Search for the cell housing the specified text and yield its (x, y) center coordinate. 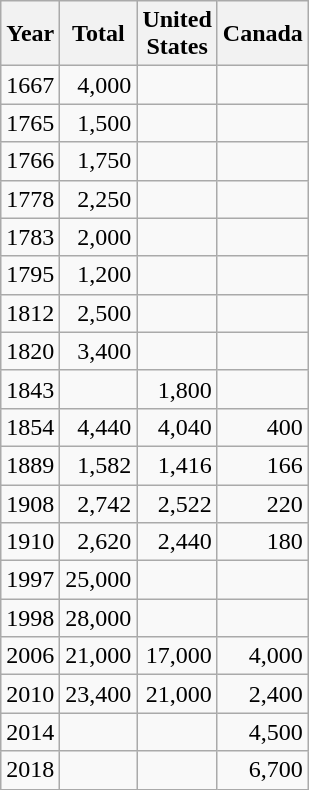
400 (262, 427)
2,500 (98, 313)
6,700 (262, 770)
1997 (30, 580)
4,500 (262, 732)
Total (98, 34)
Canada (262, 34)
1667 (30, 85)
1820 (30, 351)
4,040 (177, 427)
1783 (30, 237)
1889 (30, 465)
1812 (30, 313)
17,000 (177, 656)
1795 (30, 275)
2,440 (177, 542)
166 (262, 465)
1910 (30, 542)
1,582 (98, 465)
4,440 (98, 427)
1,800 (177, 389)
2,400 (262, 694)
UnitedStates (177, 34)
Year (30, 34)
1766 (30, 161)
2014 (30, 732)
1854 (30, 427)
1,416 (177, 465)
1998 (30, 618)
1843 (30, 389)
25,000 (98, 580)
2,522 (177, 503)
2006 (30, 656)
1,750 (98, 161)
2018 (30, 770)
1765 (30, 123)
1778 (30, 199)
3,400 (98, 351)
220 (262, 503)
2,250 (98, 199)
2,000 (98, 237)
2010 (30, 694)
1908 (30, 503)
23,400 (98, 694)
1,200 (98, 275)
28,000 (98, 618)
1,500 (98, 123)
2,742 (98, 503)
180 (262, 542)
2,620 (98, 542)
